Extract the (x, y) coordinate from the center of the cell holding the provided text.  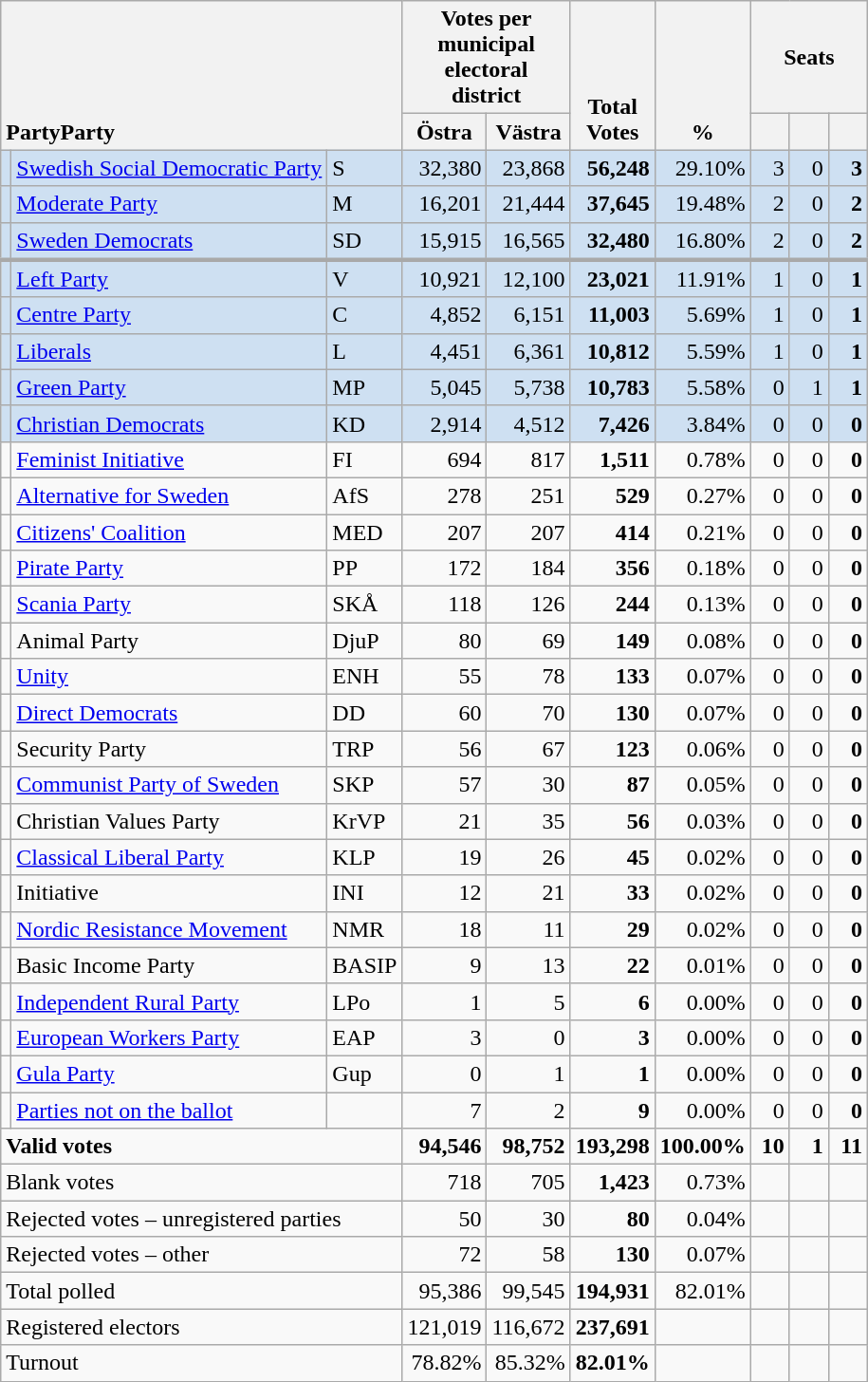
116,672 (528, 1327)
121,019 (444, 1327)
Östra (444, 132)
133 (613, 677)
4,512 (528, 423)
0.05% (702, 785)
Green Party (169, 387)
32,380 (444, 168)
LPo (364, 1001)
50 (444, 1219)
Blank votes (201, 1183)
7,426 (613, 423)
194,931 (613, 1291)
705 (528, 1183)
Left Party (169, 279)
2,914 (444, 423)
Basic Income Party (169, 965)
KD (364, 423)
356 (613, 569)
172 (444, 569)
DjuP (364, 641)
69 (528, 641)
C (364, 315)
Gup (364, 1074)
16.80% (702, 241)
67 (528, 749)
60 (444, 713)
Communist Party of Sweden (169, 785)
193,298 (613, 1147)
Classical Liberal Party (169, 857)
45 (613, 857)
5.58% (702, 387)
10,812 (613, 351)
118 (444, 605)
DD (364, 713)
0.06% (702, 749)
NMR (364, 929)
70 (528, 713)
V (364, 279)
5,738 (528, 387)
Unity (169, 677)
PP (364, 569)
126 (528, 605)
414 (613, 532)
12,100 (528, 279)
85.32% (528, 1363)
95,386 (444, 1291)
0.27% (702, 495)
EAP (364, 1037)
0.73% (702, 1183)
0.01% (702, 965)
Security Party (169, 749)
55 (444, 677)
6,151 (528, 315)
MED (364, 532)
KLP (364, 857)
Pirate Party (169, 569)
Initiative (169, 893)
Votes per municipal electoral district (486, 57)
99,545 (528, 1291)
244 (613, 605)
4,852 (444, 315)
10,921 (444, 279)
Västra (528, 132)
0.13% (702, 605)
32,480 (613, 241)
Animal Party (169, 641)
78 (528, 677)
57 (444, 785)
56,248 (613, 168)
78.82% (444, 1363)
11.91% (702, 279)
23,021 (613, 279)
7 (444, 1110)
Liberals (169, 351)
29.10% (702, 168)
16,565 (528, 241)
11,003 (613, 315)
5.59% (702, 351)
26 (528, 857)
98,752 (528, 1147)
Scania Party (169, 605)
FI (364, 459)
23,868 (528, 168)
Direct Democrats (169, 713)
Citizens' Coalition (169, 532)
1,511 (613, 459)
19.48% (702, 204)
12 (444, 893)
37,645 (613, 204)
Rejected votes – unregistered parties (201, 1219)
0.78% (702, 459)
694 (444, 459)
0.04% (702, 1219)
87 (613, 785)
237,691 (613, 1327)
Parties not on the ballot (169, 1110)
3.84% (702, 423)
1,423 (613, 1183)
Christian Democrats (169, 423)
Centre Party (169, 315)
L (364, 351)
Turnout (201, 1363)
5,045 (444, 387)
15,915 (444, 241)
19 (444, 857)
Swedish Social Democratic Party (169, 168)
% (702, 76)
INI (364, 893)
5 (528, 1001)
29 (613, 929)
Alternative for Sweden (169, 495)
Nordic Resistance Movement (169, 929)
6,361 (528, 351)
13 (528, 965)
278 (444, 495)
SKP (364, 785)
4,451 (444, 351)
Independent Rural Party (169, 1001)
Total polled (201, 1291)
0.08% (702, 641)
58 (528, 1255)
5.69% (702, 315)
817 (528, 459)
Total Votes (613, 76)
Rejected votes – other (201, 1255)
S (364, 168)
ENH (364, 677)
PartyParty (201, 76)
529 (613, 495)
6 (613, 1001)
16,201 (444, 204)
94,546 (444, 1147)
10 (770, 1147)
100.00% (702, 1147)
0.18% (702, 569)
European Workers Party (169, 1037)
BASIP (364, 965)
SKÅ (364, 605)
MP (364, 387)
Seats (808, 57)
Feminist Initiative (169, 459)
Christian Values Party (169, 821)
21,444 (528, 204)
123 (613, 749)
Sweden Democrats (169, 241)
0.21% (702, 532)
251 (528, 495)
Registered electors (201, 1327)
10,783 (613, 387)
Moderate Party (169, 204)
TRP (364, 749)
18 (444, 929)
184 (528, 569)
149 (613, 641)
718 (444, 1183)
AfS (364, 495)
SD (364, 241)
M (364, 204)
72 (444, 1255)
33 (613, 893)
35 (528, 821)
Valid votes (201, 1147)
22 (613, 965)
0.03% (702, 821)
Gula Party (169, 1074)
KrVP (364, 821)
